Provide the (X, Y) coordinate of the cell's center where the given text is located.  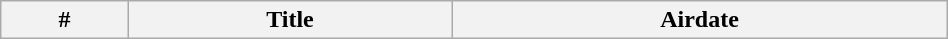
# (64, 20)
Airdate (700, 20)
Title (290, 20)
